Determine the (X, Y) coordinate at the center of the cell enclosing the given text.  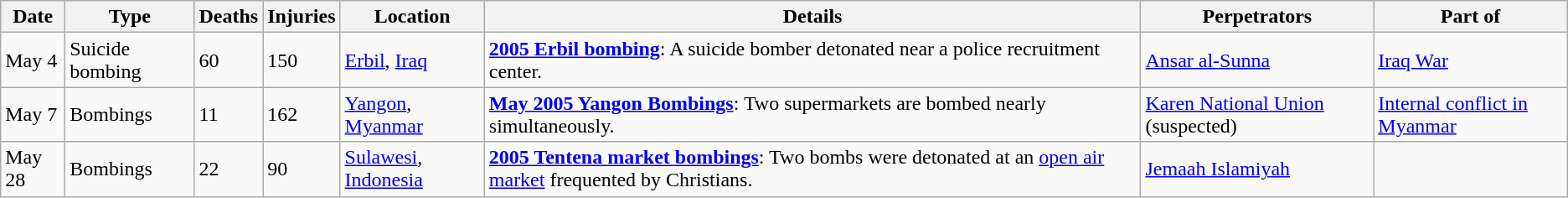
60 (229, 60)
Location (412, 17)
May 7 (34, 114)
162 (302, 114)
Injuries (302, 17)
Details (812, 17)
May 28 (34, 169)
11 (229, 114)
2005 Erbil bombing: A suicide bomber detonated near a police recruitment center. (812, 60)
Jemaah Islamiyah (1257, 169)
150 (302, 60)
Erbil, Iraq (412, 60)
Part of (1471, 17)
Karen National Union (suspected) (1257, 114)
May 4 (34, 60)
Iraq War (1471, 60)
Type (130, 17)
May 2005 Yangon Bombings: Two supermarkets are bombed nearly simultaneously. (812, 114)
22 (229, 169)
Internal conflict in Myanmar (1471, 114)
Date (34, 17)
Deaths (229, 17)
Ansar al-Sunna (1257, 60)
Perpetrators (1257, 17)
Yangon, Myanmar (412, 114)
Suicide bombing (130, 60)
Sulawesi, Indonesia (412, 169)
2005 Tentena market bombings: Two bombs were detonated at an open air market frequented by Christians. (812, 169)
90 (302, 169)
